Capture the cell that displays the provided text and extract its [x, y] central coordinate. 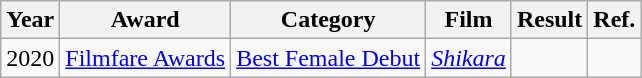
2020 [30, 58]
Year [30, 20]
Film [469, 20]
Filmfare Awards [146, 58]
Category [328, 20]
Award [146, 20]
Result [549, 20]
Shikara [469, 58]
Ref. [614, 20]
Best Female Debut [328, 58]
